From the cell containing the given text, extract its center point as [X, Y] coordinate. 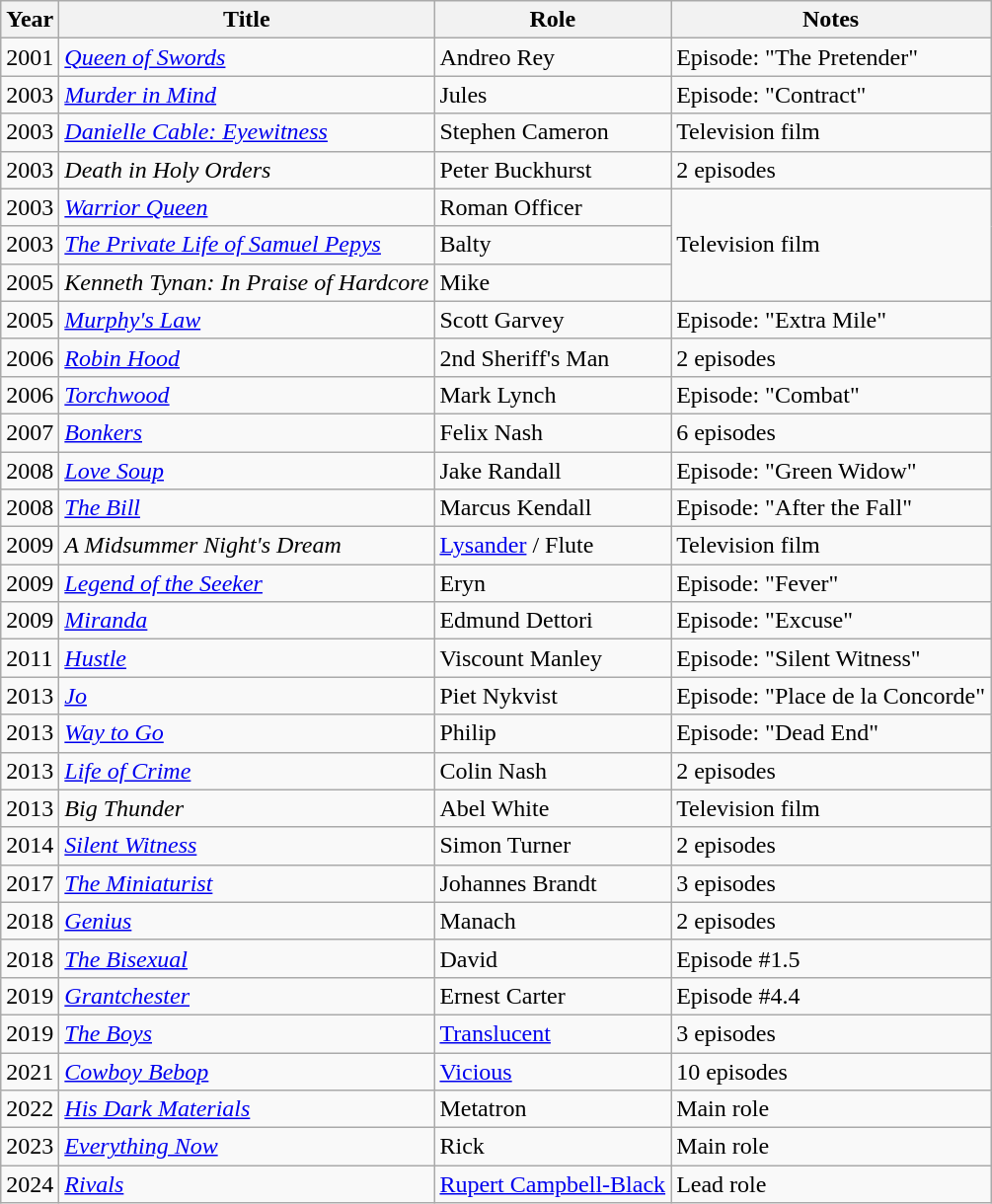
Ernest Carter [553, 996]
Balty [553, 245]
2007 [30, 432]
Mike [553, 282]
Peter Buckhurst [553, 170]
Notes [831, 20]
Everything Now [247, 1147]
Murder in Mind [247, 95]
Bonkers [247, 432]
The Boys [247, 1033]
Scott Garvey [553, 320]
Manach [553, 921]
Episode: "Place de la Concorde" [831, 696]
2024 [30, 1184]
Cowboy Bebop [247, 1071]
Episode: "Contract" [831, 95]
Lysander / Flute [553, 546]
Hustle [247, 658]
Marcus Kendall [553, 508]
10 episodes [831, 1071]
The Bisexual [247, 958]
Episode: "Fever" [831, 583]
Edmund Dettori [553, 621]
Episode: "Extra Mile" [831, 320]
Title [247, 20]
The Bill [247, 508]
Grantchester [247, 996]
David [553, 958]
Andreo Rey [553, 57]
Love Soup [247, 471]
2014 [30, 846]
Colin Nash [553, 771]
Episode: "Combat" [831, 395]
Queen of Swords [247, 57]
The Miniaturist [247, 883]
Murphy's Law [247, 320]
Death in Holy Orders [247, 170]
2022 [30, 1109]
A Midsummer Night's Dream [247, 546]
Simon Turner [553, 846]
Role [553, 20]
Rupert Campbell-Black [553, 1184]
Felix Nash [553, 432]
Mark Lynch [553, 395]
Life of Crime [247, 771]
Jules [553, 95]
Metatron [553, 1109]
Johannes Brandt [553, 883]
Rivals [247, 1184]
Year [30, 20]
Legend of the Seeker [247, 583]
2011 [30, 658]
Episode: "The Pretender" [831, 57]
Rick [553, 1147]
Kenneth Tynan: In Praise of Hardcore [247, 282]
Stephen Cameron [553, 132]
2nd Sheriff's Man [553, 357]
Episode: "Excuse" [831, 621]
Roman Officer [553, 207]
Abel White [553, 808]
Piet Nykvist [553, 696]
Episode: "Silent Witness" [831, 658]
Danielle Cable: Eyewitness [247, 132]
Episode #1.5 [831, 958]
Eryn [553, 583]
Jake Randall [553, 471]
Big Thunder [247, 808]
Silent Witness [247, 846]
Viscount Manley [553, 658]
Jo [247, 696]
Philip [553, 733]
Lead role [831, 1184]
The Private Life of Samuel Pepys [247, 245]
Robin Hood [247, 357]
Torchwood [247, 395]
Translucent [553, 1033]
Vicious [553, 1071]
6 episodes [831, 432]
Miranda [247, 621]
2017 [30, 883]
Episode #4.4 [831, 996]
2023 [30, 1147]
His Dark Materials [247, 1109]
Episode: "Dead End" [831, 733]
Episode: "After the Fall" [831, 508]
2021 [30, 1071]
Warrior Queen [247, 207]
Genius [247, 921]
Episode: "Green Widow" [831, 471]
2001 [30, 57]
Way to Go [247, 733]
